Detect which cell encompasses the target text, then output its (X, Y) center coordinate. 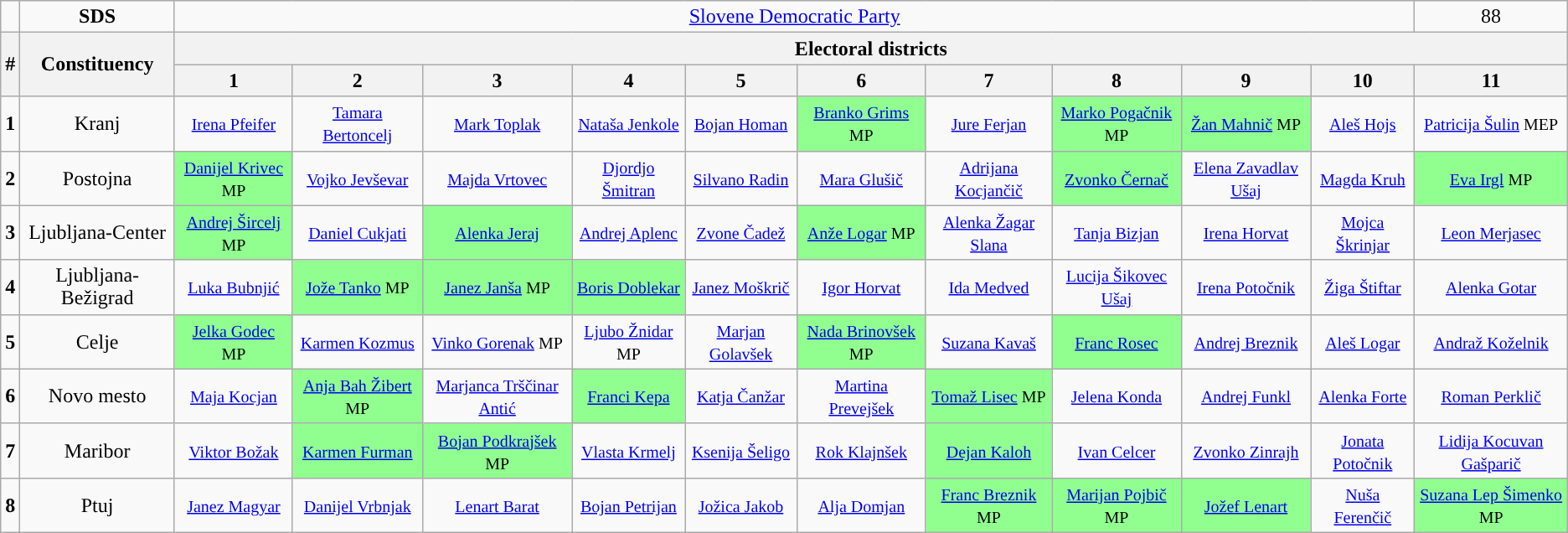
Karmen Kozmus (357, 342)
Tamara Bertoncelj (357, 124)
Ivan Celcer (1117, 451)
Irena Pfeifer (233, 124)
Janez Janša MP (498, 287)
Majda Vrtovec (498, 178)
Lidija Kocuvan Gašparič (1491, 451)
Jure Ferjan (988, 124)
Franc Rosec (1117, 342)
Alenka Žagar Slana (988, 233)
Vlasta Krmelj (628, 451)
Jožica Jakob (741, 505)
Zvone Čadež (741, 233)
Constituency (97, 65)
Ksenija Šeligo (741, 451)
Janez Moškrič (741, 287)
Vinko Gorenak MP (498, 342)
Alenka Gotar (1491, 287)
Ljubljana-Center (97, 233)
Elena Zavadlav Ušaj (1246, 178)
11 (1491, 80)
Zvonko Zinrajh (1246, 451)
Andrej Funkl (1246, 396)
Silvano Radin (741, 178)
Marjan Golavšek (741, 342)
Andrej Šircelj MP (233, 233)
Andrej Breznik (1246, 342)
Electoral districts (871, 49)
Igor Horvat (861, 287)
Magda Kruh (1363, 178)
Branko Grims MP (861, 124)
Leon Merjasec (1491, 233)
Patricija Šulin MEP (1491, 124)
Rok Klajnšek (861, 451)
Karmen Furman (357, 451)
Jonata Potočnik (1363, 451)
Jelka Godec MP (233, 342)
SDS (97, 17)
Maribor (97, 451)
Bojan Homan (741, 124)
Ptuj (97, 505)
Marijan Pojbič MP (1117, 505)
Alenka Jeraj (498, 233)
Lenart Barat (498, 505)
Žan Mahnič MP (1246, 124)
Mara Glušič (861, 178)
Irena Horvat (1246, 233)
Postojna (97, 178)
10 (1363, 80)
Slovene Democratic Party (794, 17)
Franc Breznik MP (988, 505)
Adrijana Kocjančič (988, 178)
Anja Bah Žibert MP (357, 396)
Nada Brinovšek MP (861, 342)
Alja Domjan (861, 505)
Alenka Forte (1363, 396)
Luka Bubnjić (233, 287)
Mark Toplak (498, 124)
Bojan Podkrajšek MP (498, 451)
Maja Kocjan (233, 396)
Aleš Logar (1363, 342)
Ljubo Žnidar MP (628, 342)
Jelena Konda (1117, 396)
Vojko Jevševar (357, 178)
Danijel Krivec MP (233, 178)
Danijel Vrbnjak (357, 505)
Katja Čanžar (741, 396)
Tomaž Lisec MP (988, 396)
Irena Potočnik (1246, 287)
Lucija Šikovec Ušaj (1117, 287)
Celje (97, 342)
9 (1246, 80)
Anže Logar MP (861, 233)
Jožef Lenart (1246, 505)
Kranj (97, 124)
# (10, 65)
88 (1491, 17)
Martina Prevejšek (861, 396)
Roman Perklič (1491, 396)
Djordjo Šmitran (628, 178)
Aleš Hojs (1363, 124)
Daniel Cukjati (357, 233)
Ljubljana-Bežigrad (97, 287)
Franci Kepa (628, 396)
Boris Doblekar (628, 287)
Marjanca Trščinar Antić (498, 396)
Jože Tanko MP (357, 287)
Mojca Škrinjar (1363, 233)
Andraž Koželnik (1491, 342)
Novo mesto (97, 396)
Suzana Kavaš (988, 342)
Tanja Bizjan (1117, 233)
Bojan Petrijan (628, 505)
Dejan Kaloh (988, 451)
Nuša Ferenčič (1363, 505)
Eva Irgl MP (1491, 178)
Marko Pogačnik MP (1117, 124)
Suzana Lep Šimenko MP (1491, 505)
Ida Medved (988, 287)
Viktor Božak (233, 451)
Zvonko Černač (1117, 178)
Žiga Štiftar (1363, 287)
Andrej Aplenc (628, 233)
Nataša Jenkole (628, 124)
Janez Magyar (233, 505)
